Identify which cell holds the provided text, then report its (x, y) central coordinate. 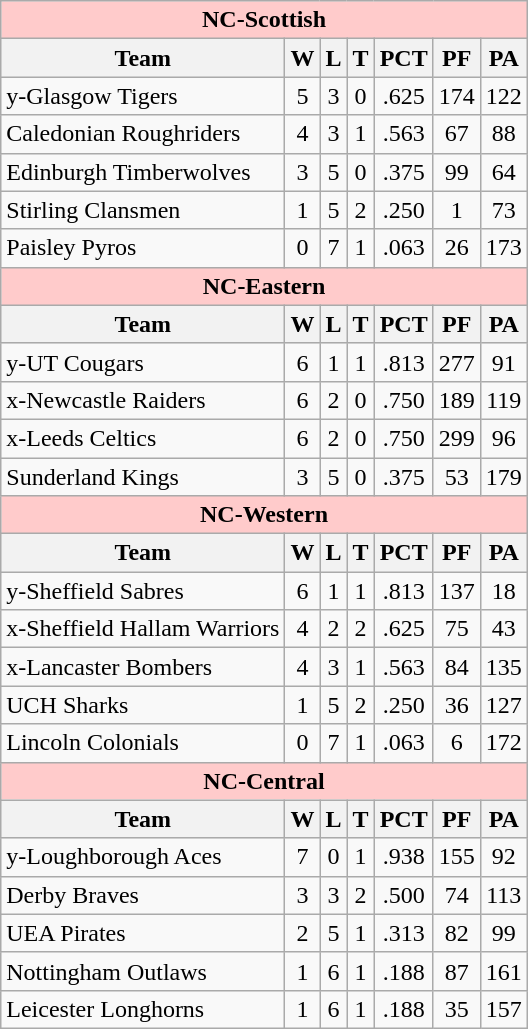
.500 (404, 895)
Lincoln Colonials (143, 743)
UCH Sharks (143, 705)
Caledonian Roughriders (143, 134)
Sunderland Kings (143, 477)
64 (504, 172)
122 (504, 96)
NC-Scottish (264, 20)
53 (456, 477)
157 (504, 1009)
299 (456, 438)
y-Glasgow Tigers (143, 96)
82 (456, 933)
.938 (404, 857)
127 (504, 705)
73 (504, 210)
96 (504, 438)
y-UT Cougars (143, 362)
87 (456, 971)
137 (456, 591)
Stirling Clansmen (143, 210)
NC-Eastern (264, 286)
277 (456, 362)
119 (504, 400)
91 (504, 362)
67 (456, 134)
x-Leeds Celtics (143, 438)
75 (456, 629)
161 (504, 971)
179 (504, 477)
x-Lancaster Bombers (143, 667)
UEA Pirates (143, 933)
74 (456, 895)
y-Sheffield Sabres (143, 591)
189 (456, 400)
173 (504, 248)
y-Loughborough Aces (143, 857)
Edinburgh Timberwolves (143, 172)
35 (456, 1009)
Leicester Longhorns (143, 1009)
36 (456, 705)
x-Sheffield Hallam Warriors (143, 629)
NC-Central (264, 781)
Nottingham Outlaws (143, 971)
Derby Braves (143, 895)
135 (504, 667)
92 (504, 857)
.313 (404, 933)
155 (456, 857)
84 (456, 667)
NC-Western (264, 515)
43 (504, 629)
172 (504, 743)
x-Newcastle Raiders (143, 400)
88 (504, 134)
Paisley Pyros (143, 248)
113 (504, 895)
174 (456, 96)
18 (504, 591)
26 (456, 248)
